Scan for the cell matching the given text and deliver its [x, y] coordinate at center. 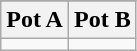
Pot B [102, 20]
Pot A [35, 20]
